Find where the given text appears and provide that cell's center as [x, y] coordinate. 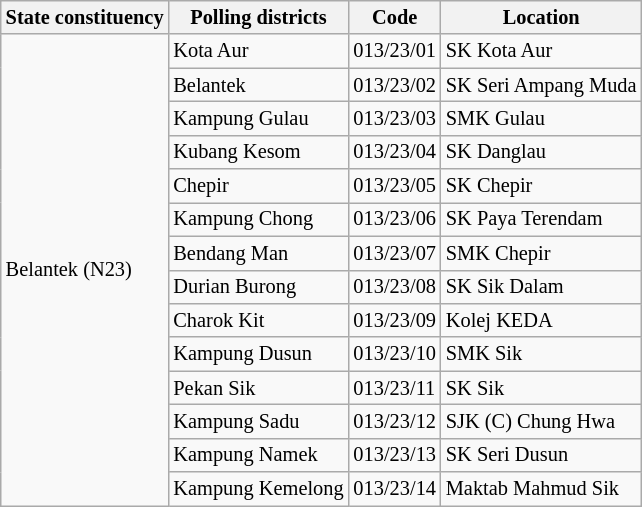
013/23/12 [395, 421]
013/23/05 [395, 186]
Kampung Sadu [258, 421]
Kampung Kemelong [258, 489]
SK Seri Ampang Muda [542, 85]
013/23/11 [395, 388]
Pekan Sik [258, 388]
Kampung Chong [258, 219]
SK Paya Terendam [542, 219]
Code [395, 17]
Kota Aur [258, 51]
SJK (C) Chung Hwa [542, 421]
013/23/08 [395, 287]
013/23/01 [395, 51]
Charok Kit [258, 320]
SMK Sik [542, 354]
Bendang Man [258, 253]
013/23/10 [395, 354]
Kolej KEDA [542, 320]
SK Chepir [542, 186]
SK Seri Dusun [542, 455]
Maktab Mahmud Sik [542, 489]
Belantek [258, 85]
SK Kota Aur [542, 51]
Kampung Namek [258, 455]
Kampung Gulau [258, 118]
Kampung Dusun [258, 354]
Chepir [258, 186]
013/23/13 [395, 455]
013/23/04 [395, 152]
013/23/07 [395, 253]
013/23/03 [395, 118]
SK Sik [542, 388]
SMK Gulau [542, 118]
Durian Burong [258, 287]
013/23/09 [395, 320]
SK Sik Dalam [542, 287]
Polling districts [258, 17]
State constituency [85, 17]
Location [542, 17]
013/23/06 [395, 219]
SK Danglau [542, 152]
Belantek (N23) [85, 270]
Kubang Kesom [258, 152]
SMK Chepir [542, 253]
013/23/14 [395, 489]
013/23/02 [395, 85]
